Search for the cell housing the specified text and yield its (x, y) center coordinate. 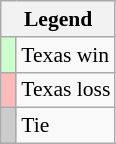
Legend (58, 19)
Texas win (66, 55)
Texas loss (66, 90)
Tie (66, 126)
